Search for the cell housing the specified text and yield its [X, Y] center coordinate. 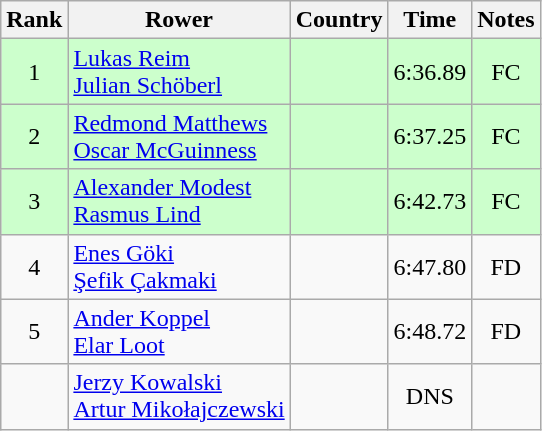
6:47.80 [430, 266]
Jerzy KowalskiArtur Mikołajczewski [179, 396]
Enes GökiŞefik Çakmaki [179, 266]
6:37.25 [430, 136]
3 [34, 202]
DNS [430, 396]
Rank [34, 20]
6:42.73 [430, 202]
Lukas ReimJulian Schöberl [179, 72]
Notes [506, 20]
4 [34, 266]
Time [430, 20]
2 [34, 136]
Ander KoppelElar Loot [179, 332]
Alexander ModestRasmus Lind [179, 202]
Country [339, 20]
Redmond MatthewsOscar McGuinness [179, 136]
5 [34, 332]
6:48.72 [430, 332]
6:36.89 [430, 72]
1 [34, 72]
Rower [179, 20]
